From the cell containing the given text, extract its center point as (X, Y) coordinate. 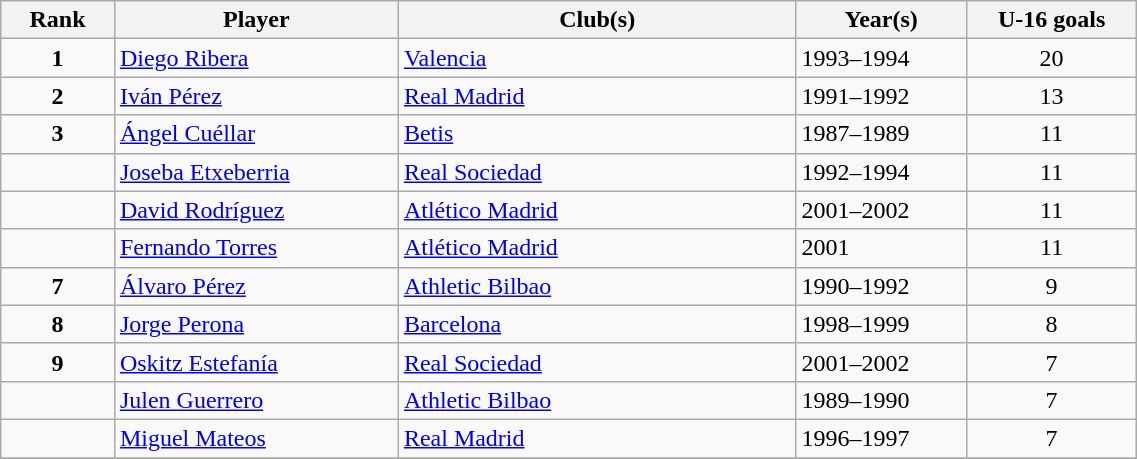
Valencia (597, 58)
3 (58, 134)
1998–1999 (881, 324)
U-16 goals (1051, 20)
Jorge Perona (256, 324)
Betis (597, 134)
1996–1997 (881, 438)
Álvaro Pérez (256, 286)
Iván Pérez (256, 96)
Julen Guerrero (256, 400)
1987–1989 (881, 134)
Barcelona (597, 324)
2 (58, 96)
2001 (881, 248)
Diego Ribera (256, 58)
1992–1994 (881, 172)
1 (58, 58)
1989–1990 (881, 400)
David Rodríguez (256, 210)
1990–1992 (881, 286)
Player (256, 20)
1991–1992 (881, 96)
Club(s) (597, 20)
Ángel Cuéllar (256, 134)
Rank (58, 20)
1993–1994 (881, 58)
Miguel Mateos (256, 438)
20 (1051, 58)
Oskitz Estefanía (256, 362)
13 (1051, 96)
Joseba Etxeberria (256, 172)
Year(s) (881, 20)
Fernando Torres (256, 248)
